Output the (X, Y) coordinate of the center of the cell containing the given text.  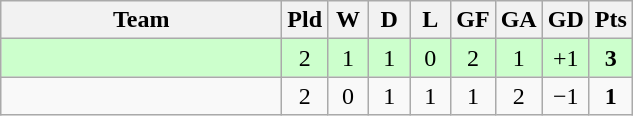
3 (610, 58)
+1 (566, 58)
GA (518, 20)
Pld (305, 20)
Team (142, 20)
D (390, 20)
W (348, 20)
GD (566, 20)
Pts (610, 20)
GF (473, 20)
−1 (566, 96)
L (430, 20)
